Identify which cell holds the provided text, then report its (x, y) central coordinate. 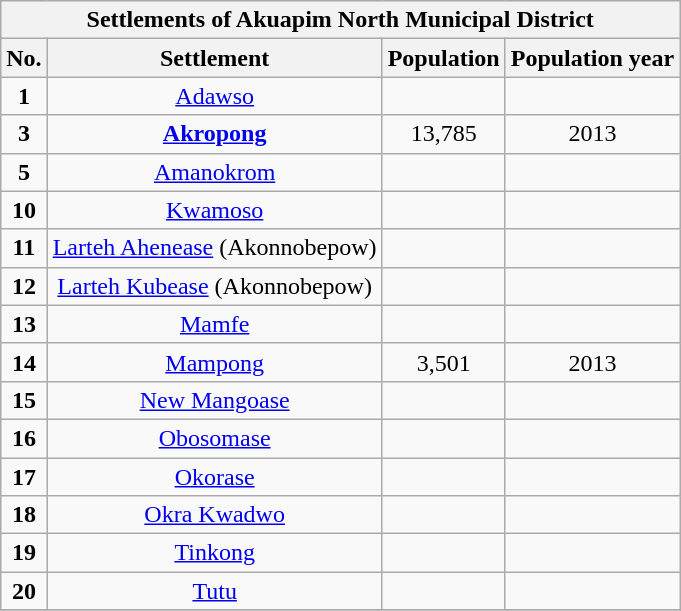
13,785 (444, 134)
11 (24, 248)
Kwamoso (214, 210)
5 (24, 172)
Amanokrom (214, 172)
New Mangoase (214, 400)
14 (24, 362)
1 (24, 96)
Population year (592, 58)
Tutu (214, 591)
Tinkong (214, 553)
Larteh Kubease (Akonnobepow) (214, 286)
17 (24, 477)
Larteh Ahenease (Akonnobepow) (214, 248)
No. (24, 58)
16 (24, 438)
Population (444, 58)
19 (24, 553)
13 (24, 324)
15 (24, 400)
Settlement (214, 58)
3,501 (444, 362)
Okorase (214, 477)
18 (24, 515)
3 (24, 134)
20 (24, 591)
Settlements of Akuapim North Municipal District (340, 20)
Obosomase (214, 438)
Okra Kwadwo (214, 515)
Adawso (214, 96)
Mamfe (214, 324)
Akropong (214, 134)
12 (24, 286)
10 (24, 210)
Mampong (214, 362)
